Output the (x, y) coordinate of the center of the cell containing the given text.  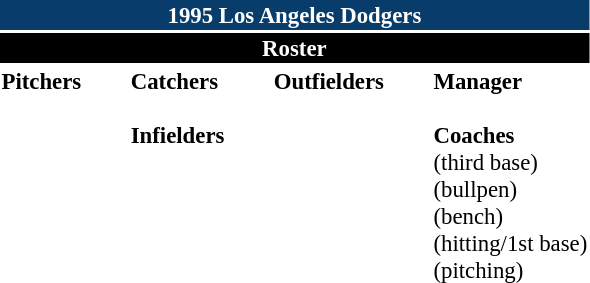
Roster (294, 48)
1995 Los Angeles Dodgers (294, 15)
